For the text-containing cell, return its midpoint in (X, Y) coordinate format. 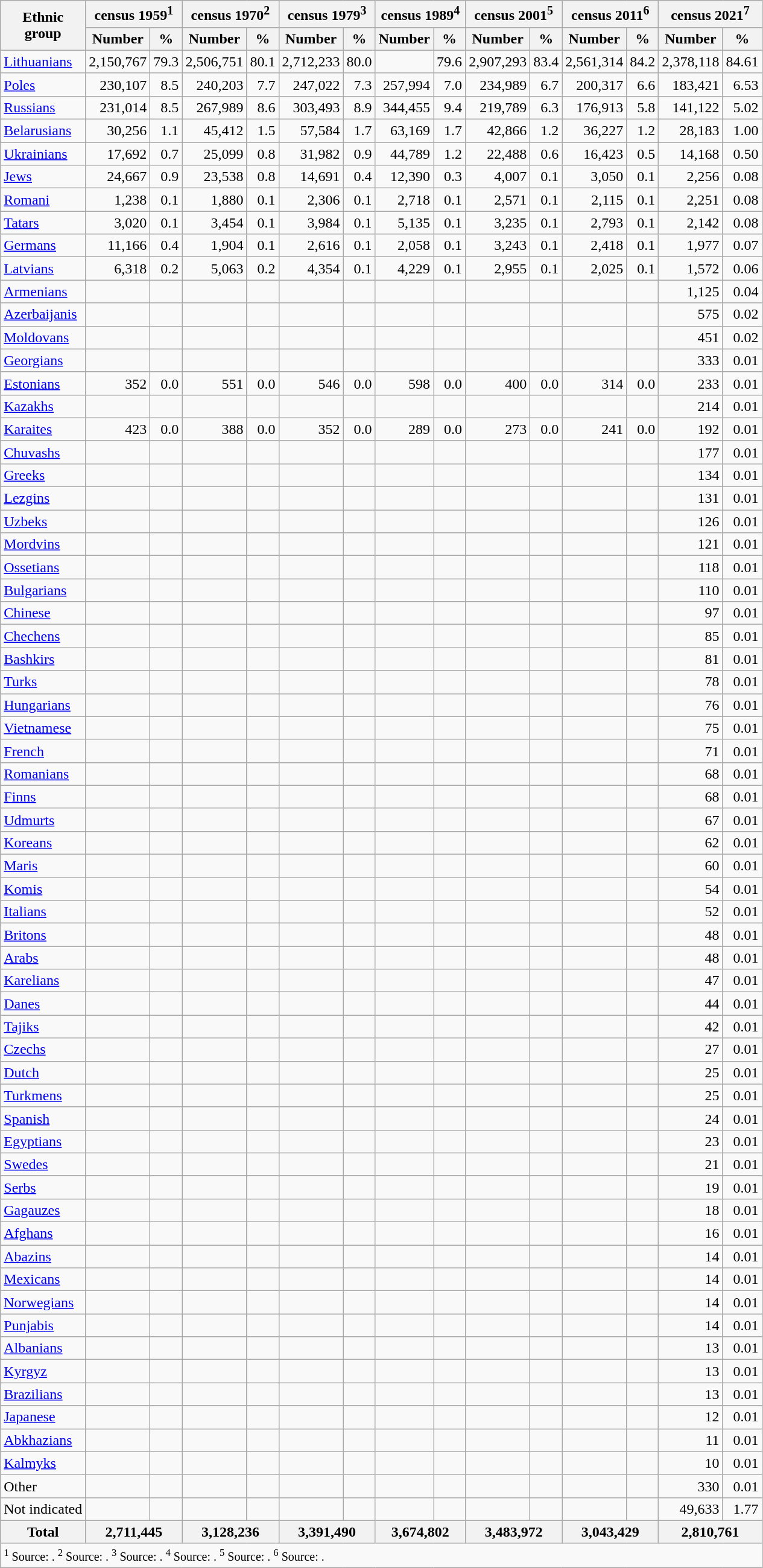
Finns (43, 797)
Punjabis (43, 1325)
0.6 (546, 154)
Belarusians (43, 131)
28,183 (691, 131)
257,994 (404, 84)
2,712,233 (311, 62)
1 Source: . 2 Source: . 3 Source: . 4 Source: . 5 Source: . 6 Source: . (381, 1555)
census 20116 (610, 14)
234,989 (498, 84)
1,880 (215, 200)
314 (595, 383)
2,150,767 (118, 62)
76 (691, 705)
5.8 (643, 107)
141,122 (691, 107)
1.5 (263, 131)
131 (691, 499)
2,718 (404, 200)
Kalmyks (43, 1463)
5.02 (742, 107)
42 (691, 1027)
134 (691, 475)
Latvians (43, 269)
6,318 (118, 269)
57,584 (311, 131)
6.3 (546, 107)
3,984 (311, 223)
0.3 (450, 177)
126 (691, 521)
289 (404, 429)
118 (691, 567)
1.1 (166, 131)
273 (498, 429)
Karaites (43, 429)
Hungarians (43, 705)
45,412 (215, 131)
8.6 (263, 107)
1,125 (691, 292)
Dutch (43, 1072)
census 19702 (230, 14)
18 (691, 1210)
census 19591 (134, 14)
3,043,429 (610, 1532)
Ossetians (43, 567)
Mordvins (43, 544)
6.53 (742, 84)
451 (691, 337)
79.6 (450, 62)
Romanians (43, 774)
Armenians (43, 292)
230,107 (118, 84)
1,238 (118, 200)
3,050 (595, 177)
2,907,293 (498, 62)
0.50 (742, 154)
80.0 (359, 62)
census 19894 (420, 14)
Norwegians (43, 1302)
71 (691, 751)
2,142 (691, 223)
2,306 (311, 200)
2,115 (595, 200)
Jews (43, 177)
19 (691, 1187)
3,454 (215, 223)
52 (691, 912)
267,989 (215, 107)
30,256 (118, 131)
62 (691, 843)
1.77 (742, 1509)
5,135 (404, 223)
423 (118, 429)
census 20015 (514, 14)
25,099 (215, 154)
27 (691, 1050)
0.7 (166, 154)
97 (691, 613)
Gagauzes (43, 1210)
Udmurts (43, 820)
0.5 (643, 154)
241 (595, 429)
Chinese (43, 613)
2,418 (595, 246)
23 (691, 1141)
8.9 (359, 107)
Arabs (43, 958)
1,572 (691, 269)
176,913 (595, 107)
Other (43, 1486)
Turkmens (43, 1095)
36,227 (595, 131)
47 (691, 981)
Ukrainians (43, 154)
49,633 (691, 1509)
2,810,761 (711, 1532)
4,229 (404, 269)
42,866 (498, 131)
21 (691, 1164)
Total (43, 1532)
22,488 (498, 154)
Koreans (43, 843)
2,506,751 (215, 62)
Albanians (43, 1348)
333 (691, 360)
240,203 (215, 84)
3,235 (498, 223)
4,354 (311, 269)
16,423 (595, 154)
2,793 (595, 223)
Turks (43, 682)
Tatars (43, 223)
44 (691, 1004)
Afghans (43, 1234)
84.2 (643, 62)
54 (691, 889)
Serbs (43, 1187)
200,317 (595, 84)
Chuvashs (43, 452)
7.7 (263, 84)
4,007 (498, 177)
6.6 (643, 84)
2,955 (498, 269)
14,168 (691, 154)
2,025 (595, 269)
Greeks (43, 475)
Kyrgyz (43, 1371)
546 (311, 383)
177 (691, 452)
598 (404, 383)
Japanese (43, 1417)
551 (215, 383)
Romani (43, 200)
census 19793 (327, 14)
Komis (43, 889)
3,020 (118, 223)
2,256 (691, 177)
247,022 (311, 84)
9.4 (450, 107)
census 20217 (711, 14)
0.06 (742, 269)
Karelians (43, 981)
Swedes (43, 1164)
Chechens (43, 636)
303,493 (311, 107)
Estonians (43, 383)
2,616 (311, 246)
2,378,118 (691, 62)
Abkhazians (43, 1440)
2,711,445 (134, 1532)
Lithuanians (43, 62)
Czechs (43, 1050)
Bashkirs (43, 659)
Germans (43, 246)
Danes (43, 1004)
3,128,236 (230, 1532)
3,243 (498, 246)
75 (691, 728)
44,789 (404, 154)
24 (691, 1118)
231,014 (118, 107)
110 (691, 590)
31,982 (311, 154)
0.07 (742, 246)
3,674,802 (420, 1532)
83.4 (546, 62)
121 (691, 544)
2,058 (404, 246)
24,667 (118, 177)
Bulgarians (43, 590)
388 (215, 429)
Britons (43, 935)
Vietnamese (43, 728)
Georgians (43, 360)
16 (691, 1234)
Azerbaijanis (43, 314)
Italians (43, 912)
6.7 (546, 84)
183,421 (691, 84)
7.3 (359, 84)
67 (691, 820)
3,391,490 (327, 1532)
7.0 (450, 84)
330 (691, 1486)
0.04 (742, 292)
Moldovans (43, 337)
575 (691, 314)
84.61 (742, 62)
78 (691, 682)
Spanish (43, 1118)
14,691 (311, 177)
Kazakhs (43, 406)
2,561,314 (595, 62)
17,692 (118, 154)
60 (691, 866)
1,977 (691, 246)
1.00 (742, 131)
10 (691, 1463)
Maris (43, 866)
Poles (43, 84)
192 (691, 429)
214 (691, 406)
Abazins (43, 1257)
Lezgins (43, 499)
80.1 (263, 62)
Uzbeks (43, 521)
French (43, 751)
5,063 (215, 269)
12,390 (404, 177)
12 (691, 1417)
23,538 (215, 177)
Ethnicgroup (43, 25)
219,789 (498, 107)
Egyptians (43, 1141)
Mexicans (43, 1280)
Russians (43, 107)
2,251 (691, 200)
233 (691, 383)
85 (691, 636)
400 (498, 383)
1,904 (215, 246)
Not indicated (43, 1509)
11 (691, 1440)
79.3 (166, 62)
81 (691, 659)
3,483,972 (514, 1532)
2,571 (498, 200)
Tajiks (43, 1027)
11,166 (118, 246)
Brazilians (43, 1394)
344,455 (404, 107)
63,169 (404, 131)
